Find where the given text appears and provide that cell's center as [x, y] coordinate. 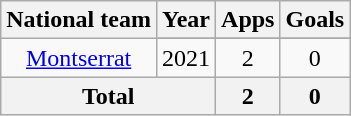
Year [186, 20]
Apps [248, 20]
2021 [186, 58]
Goals [315, 20]
Total [108, 96]
National team [79, 20]
Montserrat [79, 58]
